Scan for the cell matching the given text and deliver its [x, y] coordinate at center. 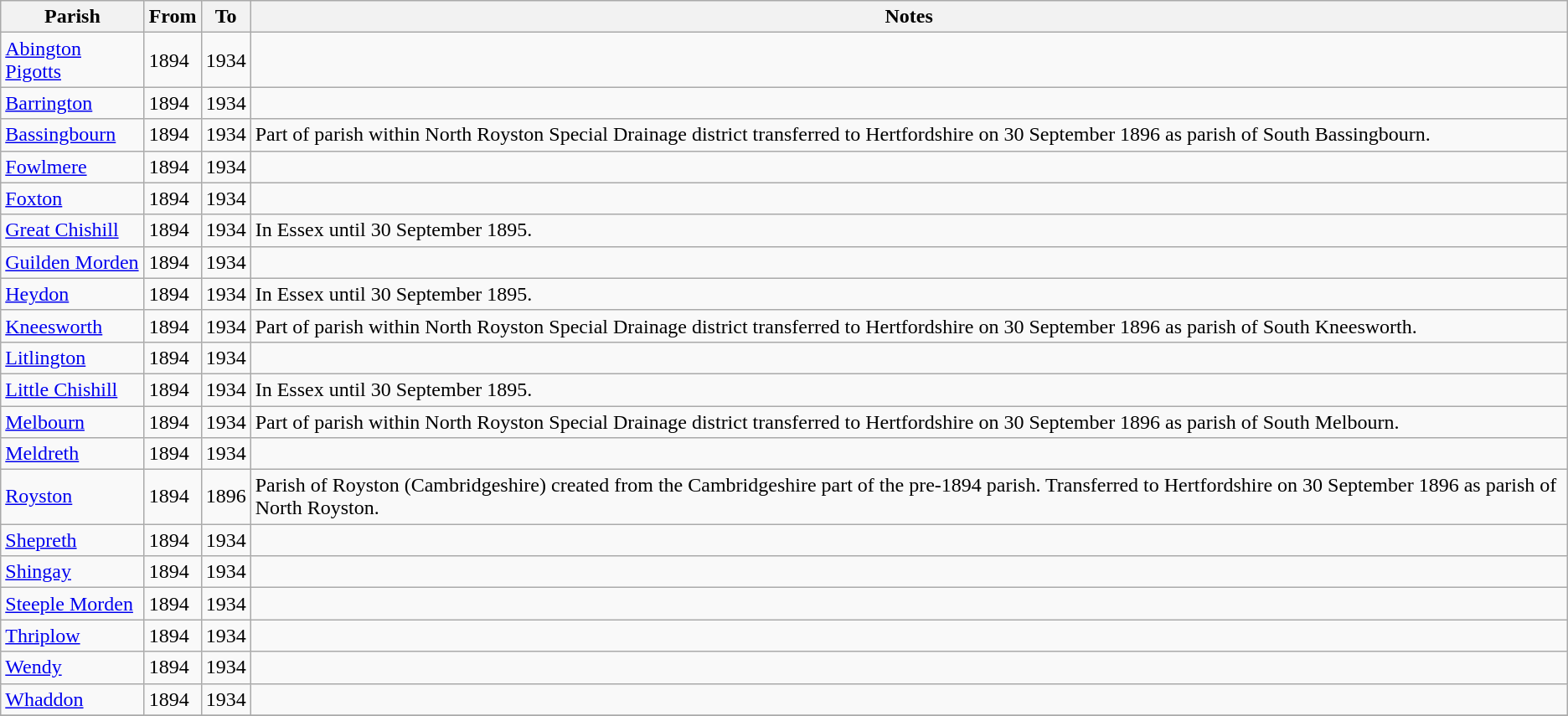
Wendy [72, 667]
Part of parish within North Royston Special Drainage district transferred to Hertfordshire on 30 September 1896 as parish of South Kneesworth. [909, 326]
Guilden Morden [72, 262]
To [226, 17]
Heydon [72, 294]
Parish [72, 17]
1896 [226, 497]
Whaddon [72, 699]
Notes [909, 17]
Shepreth [72, 540]
Litlington [72, 358]
Meldreth [72, 454]
From [173, 17]
Thriplow [72, 636]
Fowlmere [72, 167]
Great Chishill [72, 230]
Shingay [72, 572]
Melbourn [72, 421]
Bassingbourn [72, 135]
Steeple Morden [72, 604]
Part of parish within North Royston Special Drainage district transferred to Hertfordshire on 30 September 1896 as parish of South Bassingbourn. [909, 135]
Little Chishill [72, 389]
Abington Pigotts [72, 60]
Royston [72, 497]
Part of parish within North Royston Special Drainage district transferred to Hertfordshire on 30 September 1896 as parish of South Melbourn. [909, 421]
Kneesworth [72, 326]
Barrington [72, 103]
Foxton [72, 198]
